For the text-containing cell, return its midpoint in (X, Y) coordinate format. 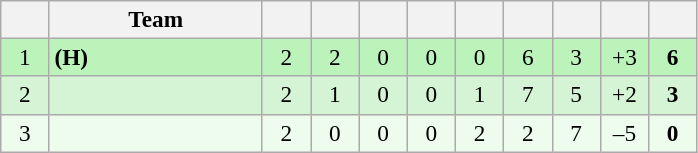
+3 (624, 57)
+2 (624, 95)
Team (156, 19)
–5 (624, 133)
5 (576, 95)
(H) (156, 57)
